Output the (x, y) coordinate of the center of the cell containing the given text.  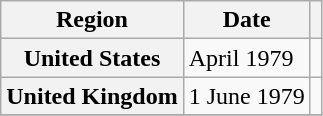
April 1979 (246, 58)
United Kingdom (92, 96)
Date (246, 20)
1 June 1979 (246, 96)
Region (92, 20)
United States (92, 58)
